Capture the cell that displays the provided text and extract its (X, Y) central coordinate. 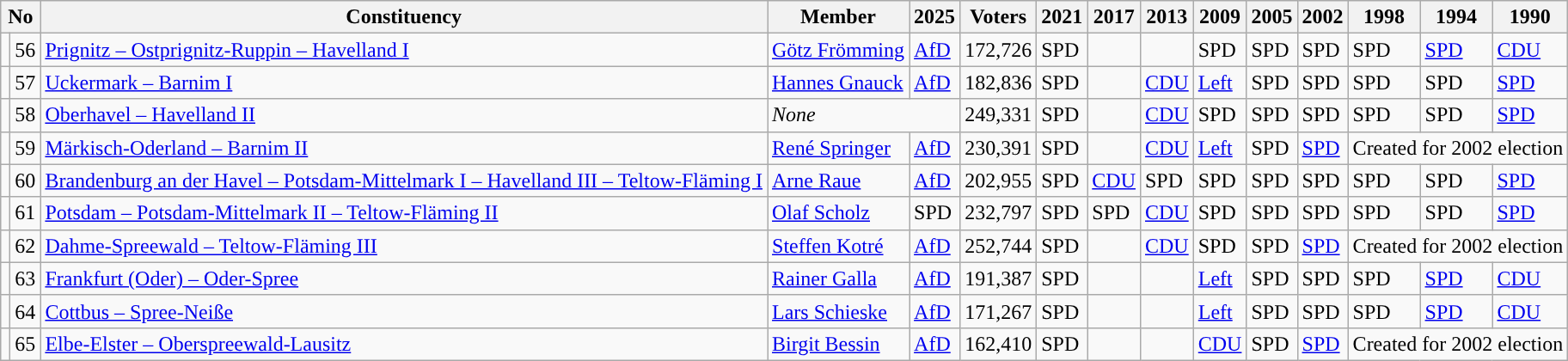
182,836 (999, 83)
162,410 (999, 344)
Birgit Bessin (837, 344)
Cottbus – Spree-Neiße (404, 311)
Steffen Kotré (837, 246)
63 (26, 278)
No (21, 17)
60 (26, 180)
191,387 (999, 278)
56 (26, 50)
252,744 (999, 246)
59 (26, 148)
171,267 (999, 311)
2013 (1167, 17)
Member (837, 17)
2009 (1220, 17)
230,391 (999, 148)
202,955 (999, 180)
172,726 (999, 50)
2017 (1114, 17)
Uckermark – Barnim I (404, 83)
Elbe-Elster – Oberspreewald-Lausitz (404, 344)
64 (26, 311)
1998 (1384, 17)
57 (26, 83)
Lars Schieske (837, 311)
Constituency (404, 17)
232,797 (999, 213)
Märkisch-Oderland – Barnim II (404, 148)
62 (26, 246)
1990 (1530, 17)
Oberhavel – Havelland II (404, 115)
58 (26, 115)
2025 (935, 17)
Götz Frömming (837, 50)
René Springer (837, 148)
Dahme-Spreewald – Teltow-Fläming III (404, 246)
Potsdam – Potsdam-Mittelmark II – Teltow-Fläming II (404, 213)
2021 (1063, 17)
1994 (1456, 17)
Rainer Galla (837, 278)
2002 (1322, 17)
Brandenburg an der Havel – Potsdam-Mittelmark I – Havelland III – Teltow-Fläming I (404, 180)
65 (26, 344)
249,331 (999, 115)
2005 (1272, 17)
None (863, 115)
Voters (999, 17)
Olaf Scholz (837, 213)
Prignitz – Ostprignitz-Ruppin – Havelland I (404, 50)
Hannes Gnauck (837, 83)
Arne Raue (837, 180)
61 (26, 213)
Frankfurt (Oder) – Oder-Spree (404, 278)
